Identify which cell holds the provided text, then report its (x, y) central coordinate. 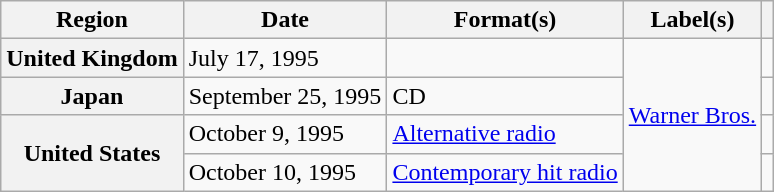
July 17, 1995 (285, 58)
September 25, 1995 (285, 96)
Date (285, 20)
Format(s) (505, 20)
Alternative radio (505, 134)
United States (92, 153)
CD (505, 96)
Warner Bros. (692, 115)
Japan (92, 96)
United Kingdom (92, 58)
Label(s) (692, 20)
Contemporary hit radio (505, 172)
Region (92, 20)
October 10, 1995 (285, 172)
October 9, 1995 (285, 134)
